For the text-containing cell, return its midpoint in (X, Y) coordinate format. 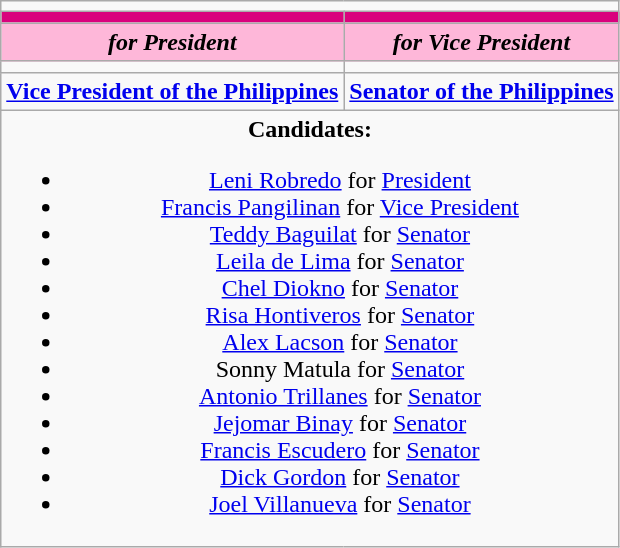
for Vice President (482, 42)
Vice President of the Philippines (172, 91)
for President (172, 42)
Senator of the Philippines (482, 91)
